Scan for the cell matching the given text and deliver its [X, Y] coordinate at center. 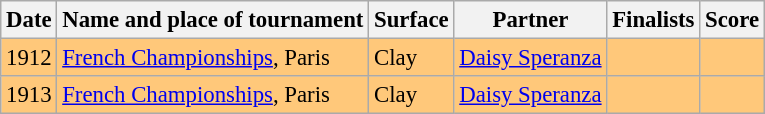
Score [732, 20]
1912 [29, 58]
Finalists [654, 20]
Partner [530, 20]
Surface [412, 20]
Name and place of tournament [213, 20]
1913 [29, 95]
Date [29, 20]
